Return the [X, Y] coordinate for the center point of the cell that contains the specified text.  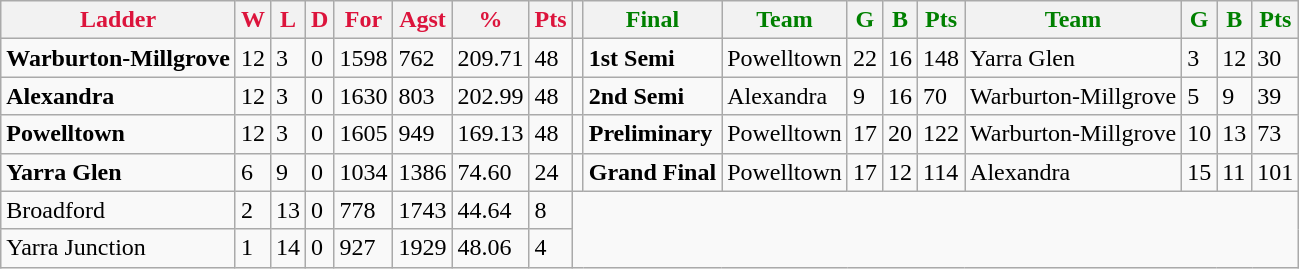
1630 [364, 96]
927 [364, 248]
22 [864, 58]
202.99 [490, 96]
44.64 [490, 210]
Agst [422, 20]
4 [550, 248]
778 [364, 210]
122 [940, 134]
Grand Final [652, 172]
48.06 [490, 248]
6 [252, 172]
15 [1200, 172]
114 [940, 172]
803 [422, 96]
W [252, 20]
Broadford [118, 210]
1743 [422, 210]
1st Semi [652, 58]
D [319, 20]
1386 [422, 172]
1034 [364, 172]
% [490, 20]
Preliminary [652, 134]
101 [1276, 172]
148 [940, 58]
1 [252, 248]
1605 [364, 134]
2 [252, 210]
169.13 [490, 134]
Ladder [118, 20]
5 [1200, 96]
1929 [422, 248]
For [364, 20]
39 [1276, 96]
24 [550, 172]
1598 [364, 58]
2nd Semi [652, 96]
762 [422, 58]
Yarra Junction [118, 248]
74.60 [490, 172]
70 [940, 96]
209.71 [490, 58]
Final [652, 20]
20 [900, 134]
73 [1276, 134]
8 [550, 210]
L [288, 20]
949 [422, 134]
10 [1200, 134]
30 [1276, 58]
11 [1234, 172]
14 [288, 248]
